Return the (X, Y) coordinate for the center point of the cell that contains the specified text.  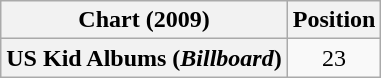
Chart (2009) (144, 20)
Position (334, 20)
23 (334, 58)
US Kid Albums (Billboard) (144, 58)
